Identify which cell holds the provided text, then report its [X, Y] central coordinate. 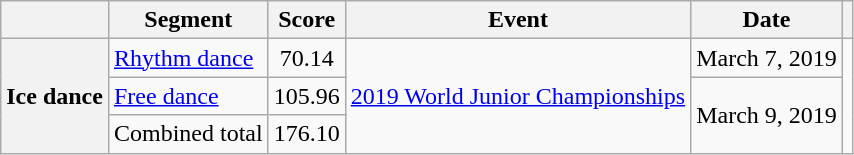
Event [518, 20]
70.14 [306, 58]
105.96 [306, 96]
March 9, 2019 [767, 115]
Date [767, 20]
Rhythm dance [188, 58]
Free dance [188, 96]
2019 World Junior Championships [518, 96]
176.10 [306, 134]
March 7, 2019 [767, 58]
Segment [188, 20]
Ice dance [55, 96]
Score [306, 20]
Combined total [188, 134]
